Return [X, Y] of the center of cell containing provided text 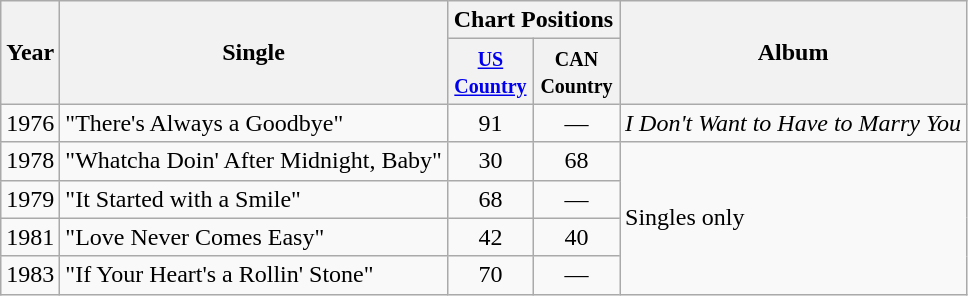
Singles only [794, 218]
I Don't Want to Have to Marry You [794, 123]
91 [490, 123]
42 [490, 237]
US Country [490, 72]
1976 [30, 123]
CAN Country [576, 72]
"It Started with a Smile" [254, 199]
70 [490, 275]
1979 [30, 199]
Single [254, 52]
1981 [30, 237]
"Whatcha Doin' After Midnight, Baby" [254, 161]
Album [794, 52]
"Love Never Comes Easy" [254, 237]
Year [30, 52]
"There's Always a Goodbye" [254, 123]
1983 [30, 275]
1978 [30, 161]
Chart Positions [533, 20]
"If Your Heart's a Rollin' Stone" [254, 275]
40 [576, 237]
30 [490, 161]
